Extract the [x, y] coordinate from the center of the cell holding the provided text.  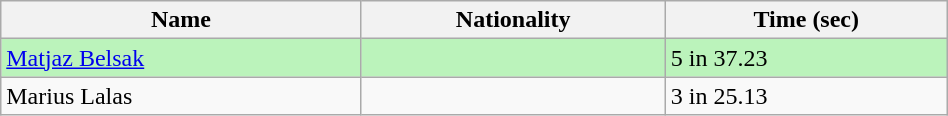
5 in 37.23 [806, 58]
3 in 25.13 [806, 96]
Matjaz Belsak [181, 58]
Name [181, 20]
Time (sec) [806, 20]
Nationality [513, 20]
Marius Lalas [181, 96]
